Pinpoint the cell where the given text exists, returning its [x, y] midpoint coordinate. 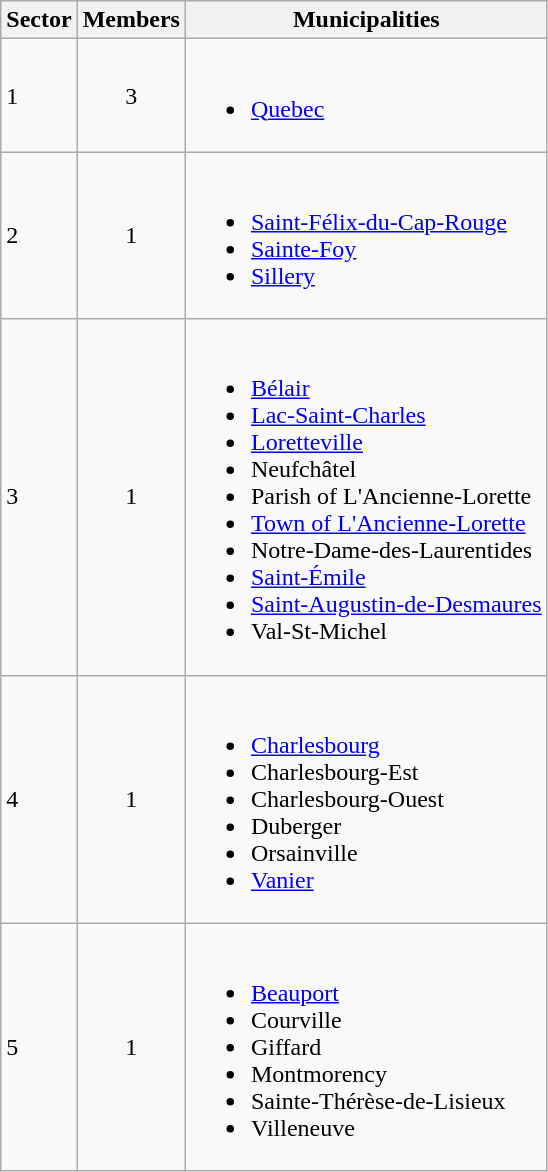
Saint-Félix-du-Cap-RougeSainte-FoySillery [366, 236]
Municipalities [366, 20]
2 [39, 236]
BeauportCourvilleGiffardMontmorencySainte-Thérèse-de-LisieuxVilleneuve [366, 1047]
4 [39, 799]
5 [39, 1047]
Quebec [366, 96]
Sector [39, 20]
Members [131, 20]
CharlesbourgCharlesbourg-EstCharlesbourg-OuestDubergerOrsainvilleVanier [366, 799]
